Capture the cell that displays the provided text and extract its [x, y] central coordinate. 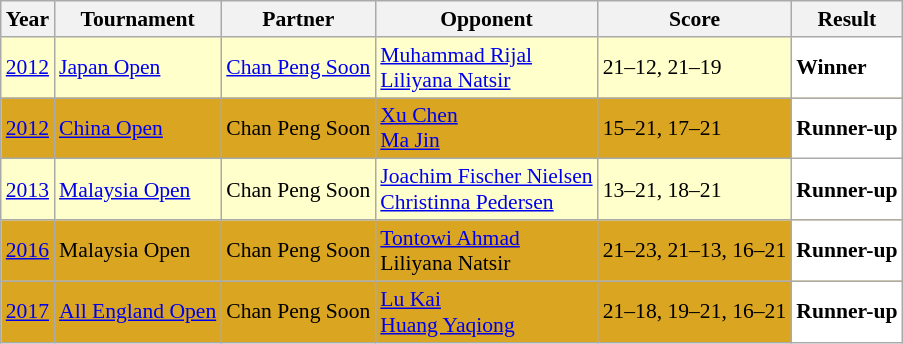
13–21, 18–21 [695, 190]
All England Open [138, 312]
21–12, 21–19 [695, 68]
Winner [846, 68]
Result [846, 19]
Lu Kai Huang Yaqiong [486, 312]
Opponent [486, 19]
2013 [28, 190]
Xu Chen Ma Jin [486, 128]
2017 [28, 312]
Tontowi Ahmad Liliyana Natsir [486, 250]
Year [28, 19]
2016 [28, 250]
Japan Open [138, 68]
21–18, 19–21, 16–21 [695, 312]
Score [695, 19]
Joachim Fischer Nielsen Christinna Pedersen [486, 190]
Partner [298, 19]
15–21, 17–21 [695, 128]
China Open [138, 128]
Muhammad Rijal Liliyana Natsir [486, 68]
21–23, 21–13, 16–21 [695, 250]
Tournament [138, 19]
